Return the [x, y] coordinate for the center point of the cell that contains the specified text.  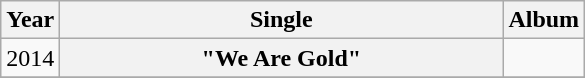
"We Are Gold" [282, 58]
2014 [30, 58]
Album [544, 20]
Single [282, 20]
Year [30, 20]
